Provide the (X, Y) coordinate of the cell's center where the given text is located.  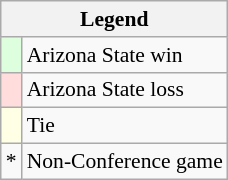
Legend (114, 19)
Non-Conference game (125, 162)
* (12, 162)
Arizona State win (125, 55)
Arizona State loss (125, 90)
Tie (125, 126)
